Find where the given text appears and provide that cell's center as (x, y) coordinate. 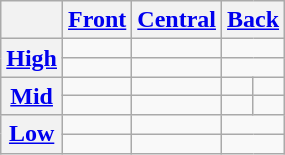
Mid (32, 96)
Central (177, 20)
Low (32, 134)
Front (98, 20)
Back (254, 20)
High (32, 58)
